Pinpoint the cell where the given text exists, returning its (x, y) midpoint coordinate. 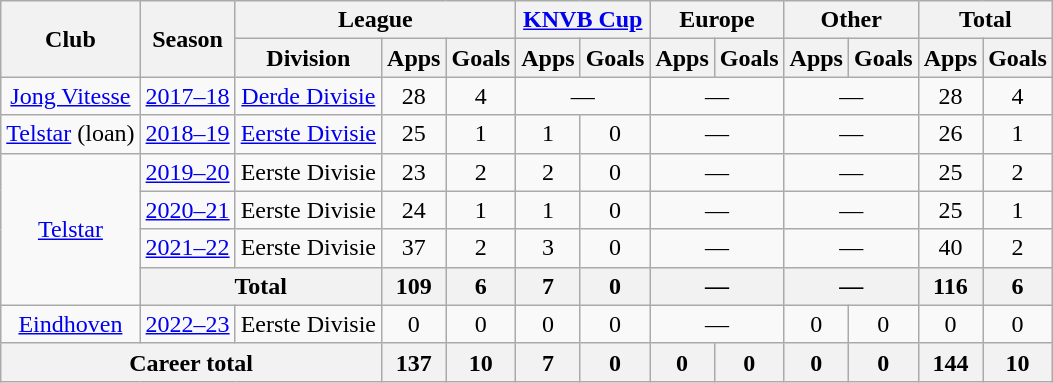
Division (308, 58)
Derde Divisie (308, 96)
37 (414, 248)
Telstar (70, 229)
2021–22 (188, 248)
2020–21 (188, 210)
Telstar (loan) (70, 134)
24 (414, 210)
40 (950, 248)
Career total (192, 362)
109 (414, 286)
Club (70, 39)
26 (950, 134)
116 (950, 286)
23 (414, 172)
Season (188, 39)
2019–20 (188, 172)
2017–18 (188, 96)
KNVB Cup (583, 20)
Jong Vitesse (70, 96)
2022–23 (188, 324)
137 (414, 362)
3 (548, 248)
Eindhoven (70, 324)
144 (950, 362)
2018–19 (188, 134)
League (376, 20)
Other (851, 20)
Europe (717, 20)
